For the text-containing cell, return its midpoint in (x, y) coordinate format. 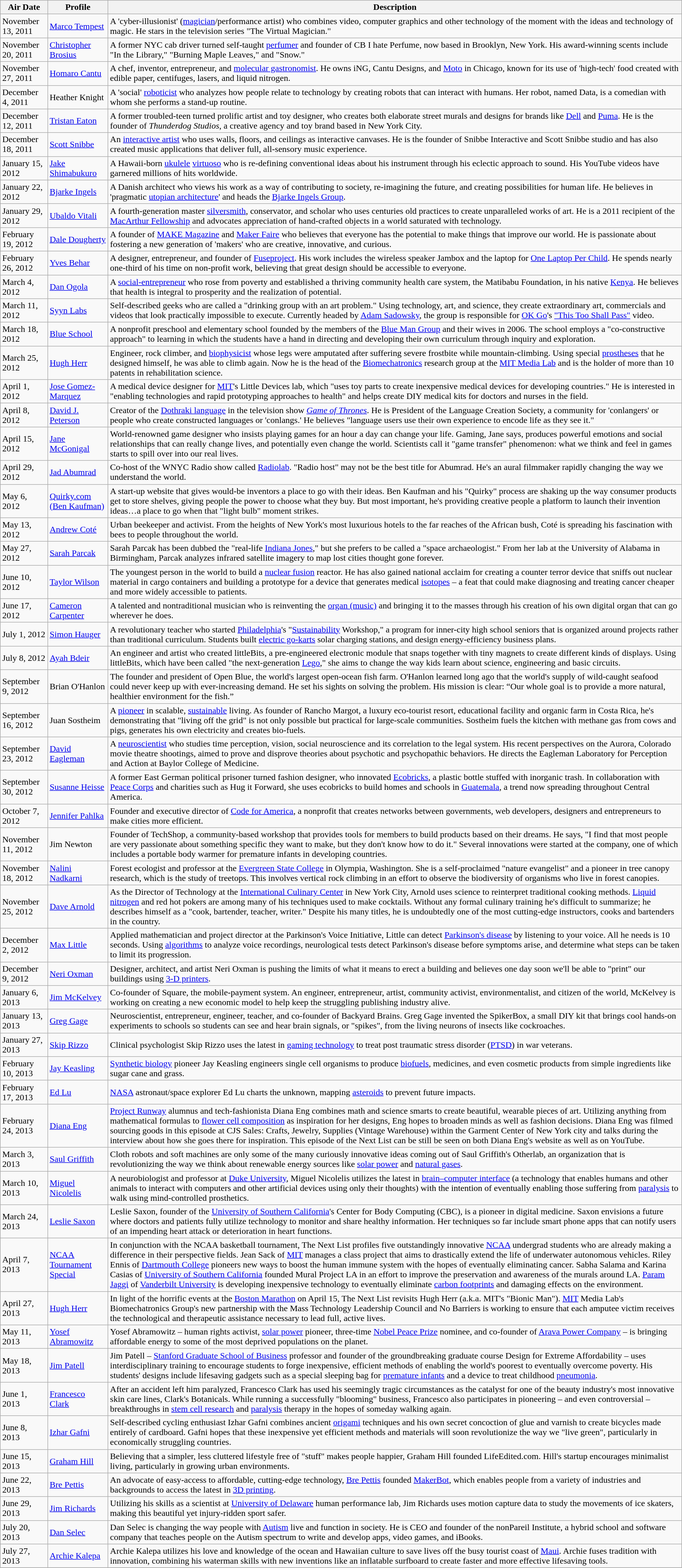
Sarah Parcak (78, 553)
November 18, 2012 (24, 873)
Jim McKelvey (78, 997)
David Eagleman (78, 754)
March 3, 2013 (24, 1159)
December 2, 2012 (24, 945)
June 22, 2013 (24, 1485)
Taylor Wilson (78, 582)
January 29, 2012 (24, 216)
June 10, 2012 (24, 582)
April 27, 2013 (24, 1308)
October 7, 2012 (24, 816)
December 9, 2012 (24, 973)
Archie Kalepa (78, 1556)
Dan Selec (78, 1532)
Ayah Bdeir (78, 658)
Dale Dougherty (78, 239)
November 25, 2012 (24, 906)
Miguel Nicolelis (78, 1188)
July 1, 2012 (24, 634)
November 13, 2011 (24, 26)
January 6, 2013 (24, 997)
Tristan Eaton (78, 121)
February 24, 2013 (24, 1126)
January 22, 2012 (24, 192)
Homaro Cantu (78, 74)
Jim Newton (78, 844)
April 7, 2013 (24, 1265)
Dan Ogola (78, 286)
January 15, 2012 (24, 168)
September 30, 2012 (24, 787)
June 17, 2012 (24, 611)
Diana Eng (78, 1126)
Bjarke Ingels (78, 192)
December 18, 2011 (24, 144)
June 15, 2013 (24, 1461)
September 16, 2012 (24, 720)
Clinical psychologist Skip Rizzo uses the latest in gaming technology to treat post traumatic stress disorder (PTSD) in war veterans. (395, 1045)
May 27, 2012 (24, 553)
Air Date (24, 7)
Jane McGonigal (78, 444)
December 12, 2011 (24, 121)
March 10, 2013 (24, 1188)
April 15, 2012 (24, 444)
Jake Shimabukuro (78, 168)
Christopher Brosius (78, 50)
May 6, 2012 (24, 501)
Cameron Carpenter (78, 611)
July 8, 2012 (24, 658)
Juan Sostheim (78, 720)
Izhar Gafni (78, 1432)
Greg Gage (78, 1021)
July 27, 2013 (24, 1556)
Ubaldo Vitali (78, 216)
Neri Oxman (78, 973)
Jay Keasling (78, 1068)
May 11, 2013 (24, 1337)
Jad Abumrad (78, 472)
July 20, 2013 (24, 1532)
May 18, 2013 (24, 1365)
June 1, 2013 (24, 1399)
Quirky.com (Ben Kaufman) (78, 501)
Max Little (78, 945)
March 25, 2012 (24, 363)
Marco Tempest (78, 26)
Yosef Abramowitz (78, 1337)
June 8, 2013 (24, 1432)
February 10, 2013 (24, 1068)
November 27, 2011 (24, 74)
September 9, 2012 (24, 686)
January 27, 2013 (24, 1045)
February 17, 2013 (24, 1092)
NASA astronaut/space explorer Ed Lu charts the unknown, mapping asteroids to prevent future impacts. (395, 1092)
March 11, 2012 (24, 310)
March 18, 2012 (24, 334)
Francesco Clark (78, 1399)
Simon Hauger (78, 634)
April 29, 2012 (24, 472)
March 4, 2012 (24, 286)
April 1, 2012 (24, 391)
Jennifer Pahlka (78, 816)
Saul Griffith (78, 1159)
Yves Behar (78, 263)
Brian O'Hanlon (78, 686)
September 23, 2012 (24, 754)
NCAA Tournament Special (78, 1265)
June 29, 2013 (24, 1508)
Nalini Nadkarni (78, 873)
Profile (78, 7)
November 20, 2011 (24, 50)
February 19, 2012 (24, 239)
Syyn Labs (78, 310)
Ed Lu (78, 1092)
January 13, 2013 (24, 1021)
Description (395, 7)
December 4, 2011 (24, 97)
May 13, 2012 (24, 530)
November 11, 2012 (24, 844)
Heather Knight (78, 97)
Andrew Coté (78, 530)
April 8, 2012 (24, 415)
Skip Rizzo (78, 1045)
Susanne Heisse (78, 787)
Jose Gomez-Marquez (78, 391)
Blue School (78, 334)
David J. Peterson (78, 415)
Graham Hill (78, 1461)
Jim Patell (78, 1365)
March 24, 2013 (24, 1222)
Jim Richards (78, 1508)
Leslie Saxon (78, 1222)
Dave Arnold (78, 906)
Scott Snibbe (78, 144)
February 26, 2012 (24, 263)
Bre Pettis (78, 1485)
